Identify which cell holds the provided text, then report its [x, y] central coordinate. 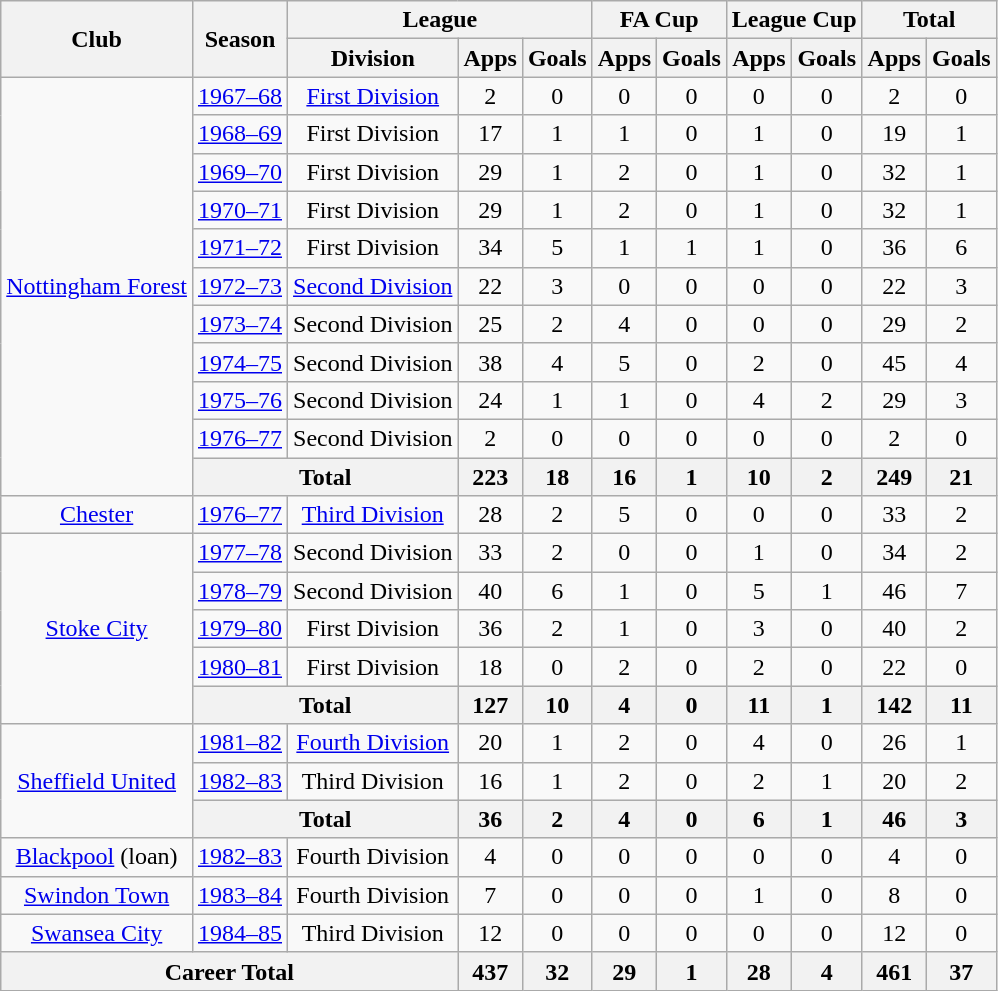
249 [894, 477]
437 [490, 971]
Chester [97, 515]
1980–81 [240, 667]
1973–74 [240, 324]
127 [490, 705]
Season [240, 39]
17 [490, 134]
League [440, 20]
1978–79 [240, 591]
1977–78 [240, 553]
461 [894, 971]
38 [490, 362]
26 [894, 743]
223 [490, 477]
37 [961, 971]
45 [894, 362]
1967–68 [240, 96]
Blackpool (loan) [97, 857]
Division [373, 58]
142 [894, 705]
25 [490, 324]
FA Cup [659, 20]
1968–69 [240, 134]
1972–73 [240, 286]
Swindon Town [97, 895]
Swansea City [97, 933]
League Cup [794, 20]
8 [894, 895]
1983–84 [240, 895]
Sheffield United [97, 781]
1979–80 [240, 629]
Club [97, 39]
1971–72 [240, 248]
24 [490, 400]
19 [894, 134]
Stoke City [97, 629]
Nottingham Forest [97, 286]
1984–85 [240, 933]
1974–75 [240, 362]
1975–76 [240, 400]
1970–71 [240, 210]
Career Total [230, 971]
1969–70 [240, 172]
1981–82 [240, 743]
21 [961, 477]
